Locate the cell with the specified text and output its [X, Y] center coordinate. 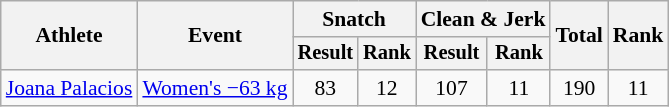
Athlete [70, 36]
107 [452, 88]
Joana Palacios [70, 88]
Snatch [354, 19]
190 [578, 88]
Total [578, 36]
Clean & Jerk [484, 19]
Women's −63 kg [214, 88]
83 [326, 88]
Event [214, 36]
12 [387, 88]
